Locate the cell with the specified text and output its (X, Y) center coordinate. 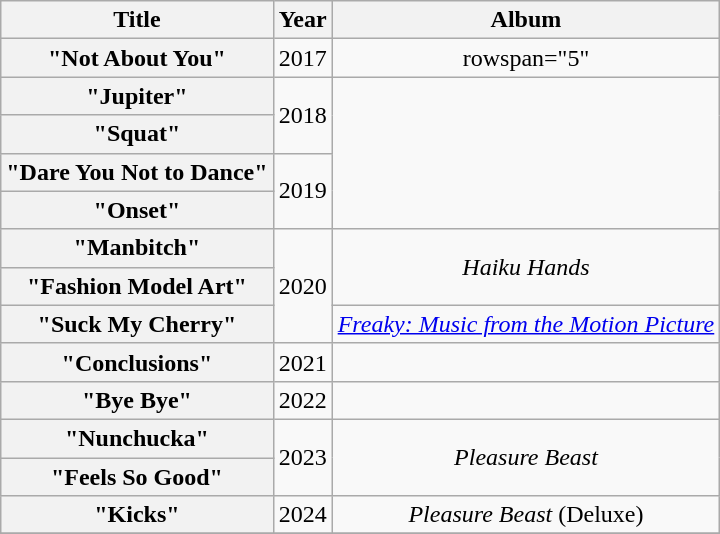
"Kicks" (137, 515)
Album (526, 20)
2019 (302, 191)
"Manbitch" (137, 248)
"Conclusions" (137, 362)
2022 (302, 400)
"Nunchucka" (137, 438)
rowspan="5" (526, 58)
2024 (302, 515)
"Suck My Cherry" (137, 324)
Haiku Hands (526, 267)
"Not About You" (137, 58)
"Jupiter" (137, 96)
"Fashion Model Art" (137, 286)
"Onset" (137, 210)
"Squat" (137, 134)
2020 (302, 286)
"Feels So Good" (137, 477)
2018 (302, 115)
Year (302, 20)
"Bye Bye" (137, 400)
Freaky: Music from the Motion Picture (526, 324)
Title (137, 20)
2021 (302, 362)
2017 (302, 58)
"Dare You Not to Dance" (137, 172)
2023 (302, 457)
Pleasure Beast (526, 457)
Pleasure Beast (Deluxe) (526, 515)
